Return (X, Y) of the center of cell containing provided text 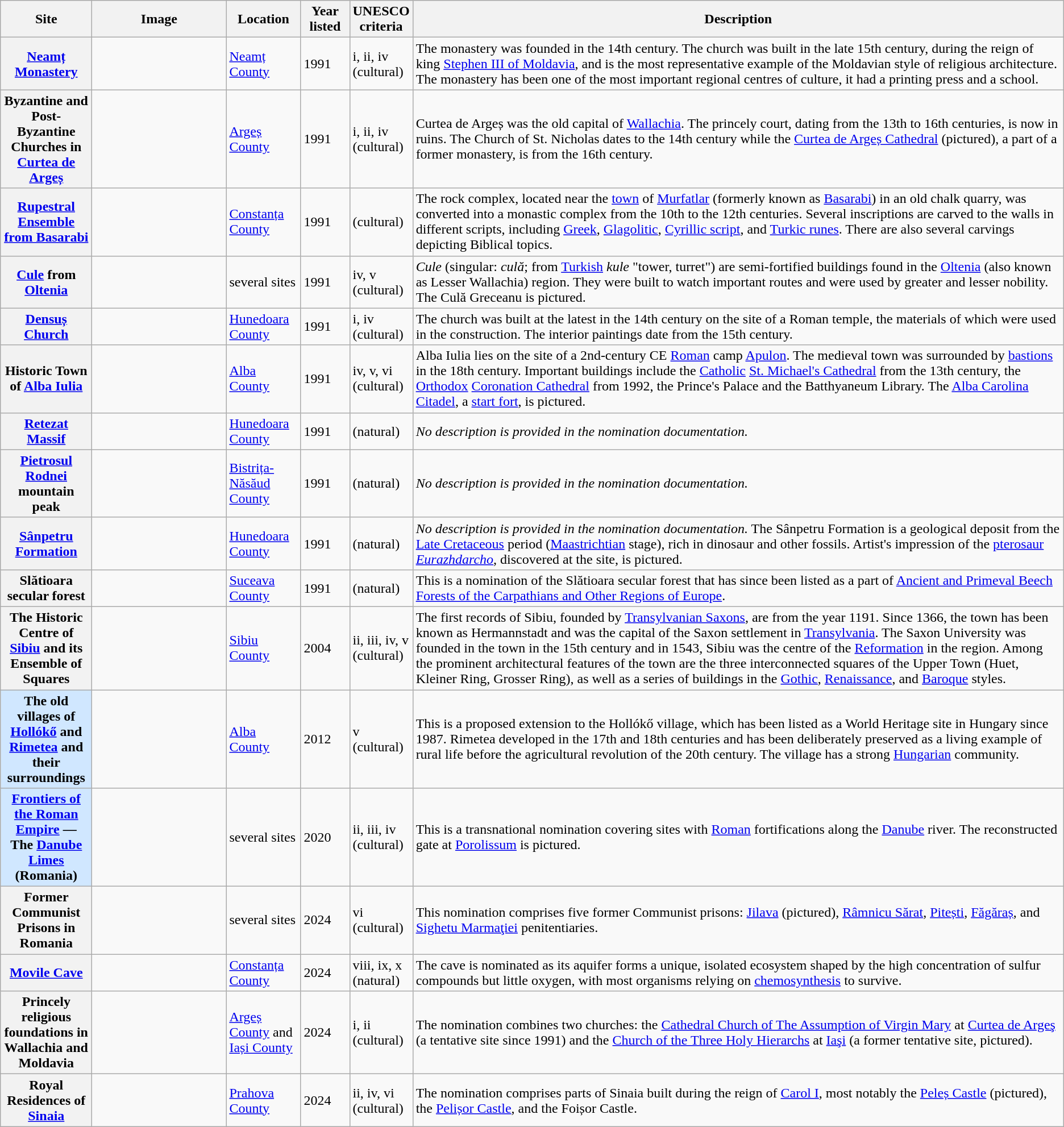
i, iv (cultural) (381, 326)
The old villages of Hollókő and Rimetea and their surroundings (47, 739)
Slătioara secular forest (47, 588)
Prahova County (264, 1100)
2020 (325, 838)
Sibiu County (264, 648)
ii, iv, vi(cultural) (381, 1100)
Densuș Church (47, 326)
Sânpetru Formation (47, 543)
vi (cultural) (381, 921)
iv, v, vi (cultural) (381, 379)
Suceava County (264, 588)
Historic Town of Alba Iulia (47, 379)
Location (264, 19)
Retezat Massif (47, 431)
Description (738, 19)
ii, iii, iv, v (cultural) (381, 648)
The Historic Centre of Sibiu and its Ensemble of Squares (47, 648)
Cule from Oltenia (47, 282)
Argeș County (264, 139)
iv, v (cultural) (381, 282)
Neamț Monastery (47, 64)
Former Communist Prisons in Romania (47, 921)
Argeș County and Iași County (264, 1033)
UNESCO criteria (381, 19)
ii, iii, iv (cultural) (381, 838)
Bistrița-Năsăud County (264, 483)
Image (159, 19)
i, ii(cultural) (381, 1033)
Site (47, 19)
This nomination comprises five former Communist prisons: Jilava (pictured), Râmnicu Sărat, Pitești, Făgăraș, and Sighetu Marmaţiei penitentiaries. (738, 921)
Pietrosul Rodnei mountain peak (47, 483)
2004 (325, 648)
2012 (325, 739)
Princely religious foundations in Wallachia and Moldavia (47, 1033)
Rupestral Ensemble from Basarabi (47, 222)
Royal Residences of Sinaia (47, 1100)
v (cultural) (381, 739)
Neamț County (264, 64)
Movile Cave (47, 973)
(cultural) (381, 222)
viii, ix, x(natural) (381, 973)
Byzantine and Post-Byzantine Churches in Curtea de Argeș (47, 139)
Frontiers of the Roman Empire — The Danube Limes (Romania) (47, 838)
This is a transnational nomination covering sites with Roman fortifications along the Danube river. The reconstructed gate at Porolissum is pictured. (738, 838)
Year listed (325, 19)
